Return (x, y) of the center of cell containing provided text 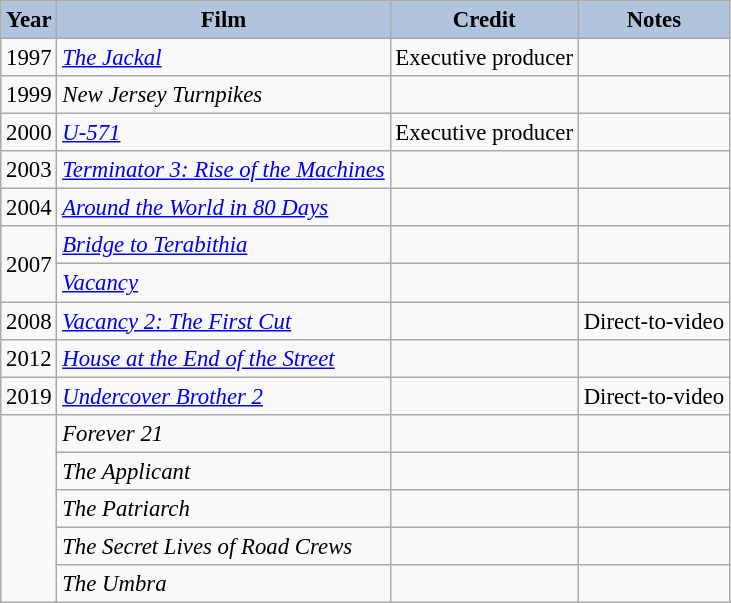
2004 (29, 208)
2012 (29, 358)
2008 (29, 321)
Vacancy (224, 283)
2007 (29, 264)
Around the World in 80 Days (224, 208)
The Jackal (224, 58)
Bridge to Terabithia (224, 245)
Film (224, 20)
Notes (654, 20)
1997 (29, 58)
New Jersey Turnpikes (224, 95)
Forever 21 (224, 433)
Terminator 3: Rise of the Machines (224, 170)
2003 (29, 170)
The Patriarch (224, 509)
The Applicant (224, 471)
House at the End of the Street (224, 358)
U-571 (224, 133)
The Secret Lives of Road Crews (224, 546)
Year (29, 20)
Credit (484, 20)
1999 (29, 95)
The Umbra (224, 584)
Undercover Brother 2 (224, 396)
2019 (29, 396)
2000 (29, 133)
Vacancy 2: The First Cut (224, 321)
